From the cell containing the given text, extract its center point as [X, Y] coordinate. 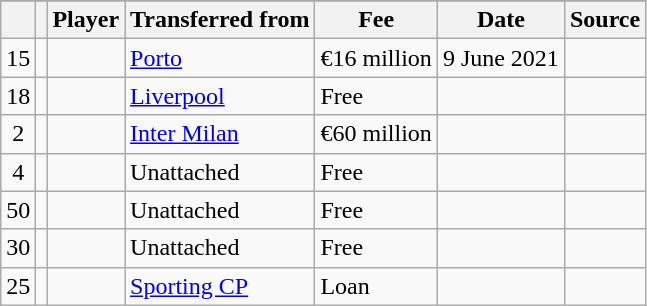
Fee [376, 20]
Loan [376, 286]
9 June 2021 [500, 58]
Liverpool [220, 96]
50 [18, 210]
Sporting CP [220, 286]
Player [86, 20]
2 [18, 134]
Source [604, 20]
Transferred from [220, 20]
4 [18, 172]
€16 million [376, 58]
30 [18, 248]
18 [18, 96]
Porto [220, 58]
25 [18, 286]
Inter Milan [220, 134]
Date [500, 20]
€60 million [376, 134]
15 [18, 58]
